Search for the cell housing the specified text and yield its [x, y] center coordinate. 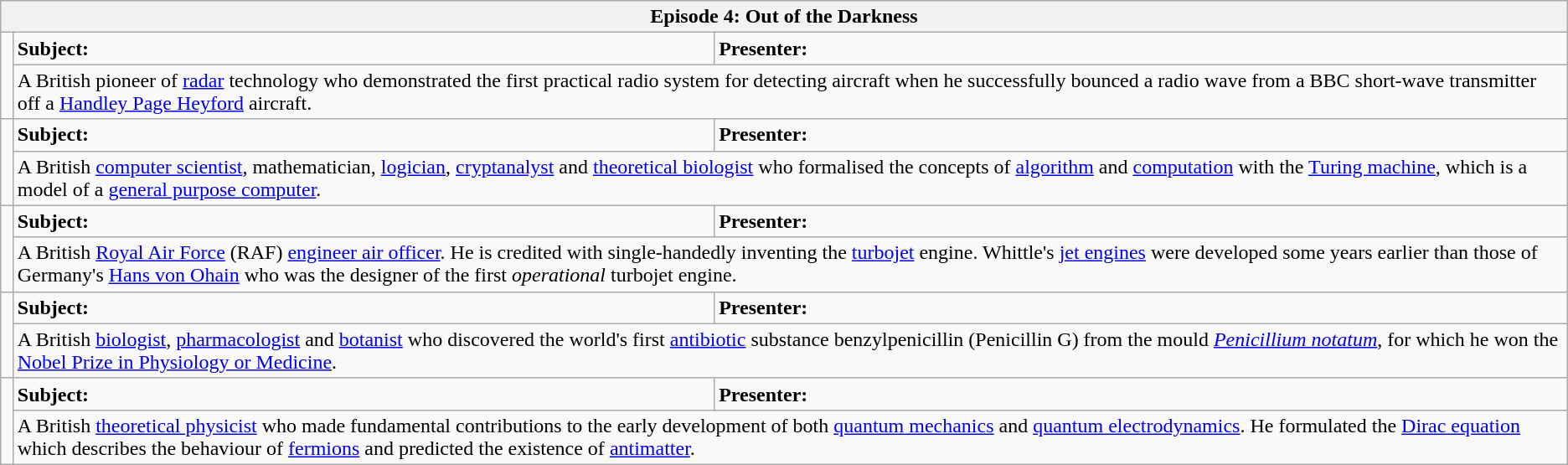
Episode 4: Out of the Darkness [784, 17]
